Pinpoint the cell where the given text exists, returning its (x, y) midpoint coordinate. 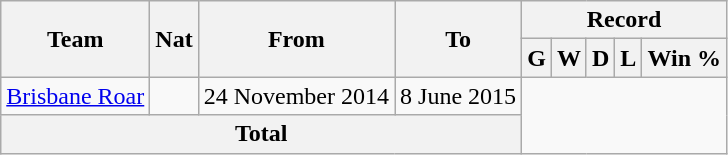
Record (624, 20)
Team (76, 39)
G (537, 58)
From (296, 39)
Total (262, 134)
8 June 2015 (458, 96)
D (600, 58)
24 November 2014 (296, 96)
To (458, 39)
Win % (684, 58)
L (628, 58)
Brisbane Roar (76, 96)
Nat (174, 39)
W (568, 58)
